From the cell containing the given text, extract its center point as (x, y) coordinate. 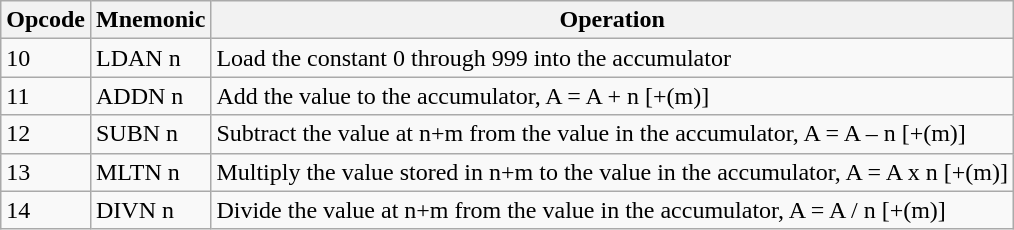
MLTN n (150, 172)
DIVN n (150, 210)
14 (46, 210)
Subtract the value at n+m from the value in the accumulator, A = A – n [+(m)] (612, 134)
Add the value to the accumulator, A = A + n [+(m)] (612, 96)
SUBN n (150, 134)
10 (46, 58)
Multiply the value stored in n+m to the value in the accumulator, A = A x n [+(m)] (612, 172)
13 (46, 172)
Mnemonic (150, 20)
11 (46, 96)
Opcode (46, 20)
Divide the value at n+m from the value in the accumulator, A = A / n [+(m)] (612, 210)
ADDN n (150, 96)
LDAN n (150, 58)
12 (46, 134)
Operation (612, 20)
Load the constant 0 through 999 into the accumulator (612, 58)
